Provide the [x, y] coordinate of the cell's center where the given text is located.  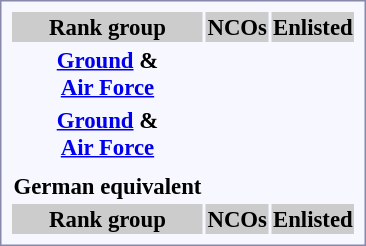
German equivalent [108, 186]
